Scan for the cell matching the given text and deliver its [x, y] coordinate at center. 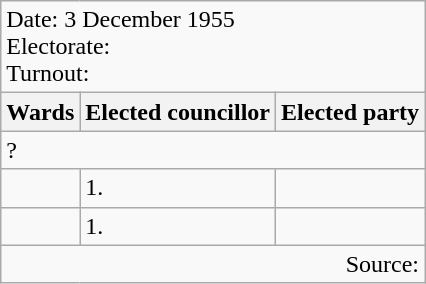
Source: [213, 264]
Date: 3 December 1955Electorate: Turnout: [213, 47]
Wards [40, 112]
? [213, 150]
Elected party [350, 112]
Elected councillor [178, 112]
